Scan for the cell matching the given text and deliver its (x, y) coordinate at center. 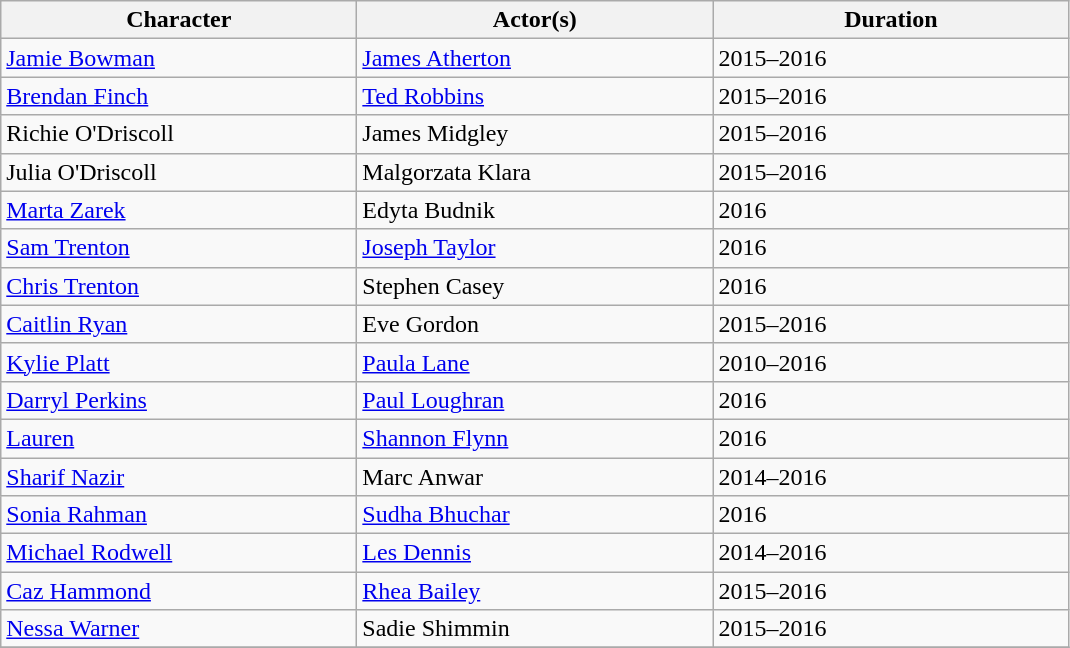
Rhea Bailey (535, 591)
Ted Robbins (535, 96)
Eve Gordon (535, 324)
James Midgley (535, 134)
Sudha Bhuchar (535, 515)
Jamie Bowman (179, 58)
Actor(s) (535, 20)
Sadie Shimmin (535, 629)
Chris Trenton (179, 286)
Marta Zarek (179, 210)
Malgorzata Klara (535, 172)
Joseph Taylor (535, 248)
James Atherton (535, 58)
Les Dennis (535, 553)
Stephen Casey (535, 286)
Duration (891, 20)
2010–2016 (891, 362)
Sam Trenton (179, 248)
Kylie Platt (179, 362)
Paul Loughran (535, 400)
Paula Lane (535, 362)
Richie O'Driscoll (179, 134)
Caz Hammond (179, 591)
Marc Anwar (535, 477)
Brendan Finch (179, 96)
Caitlin Ryan (179, 324)
Shannon Flynn (535, 438)
Sonia Rahman (179, 515)
Darryl Perkins (179, 400)
Lauren (179, 438)
Nessa Warner (179, 629)
Edyta Budnik (535, 210)
Julia O'Driscoll (179, 172)
Character (179, 20)
Sharif Nazir (179, 477)
Michael Rodwell (179, 553)
